Locate the cell with the specified text and output its (X, Y) center coordinate. 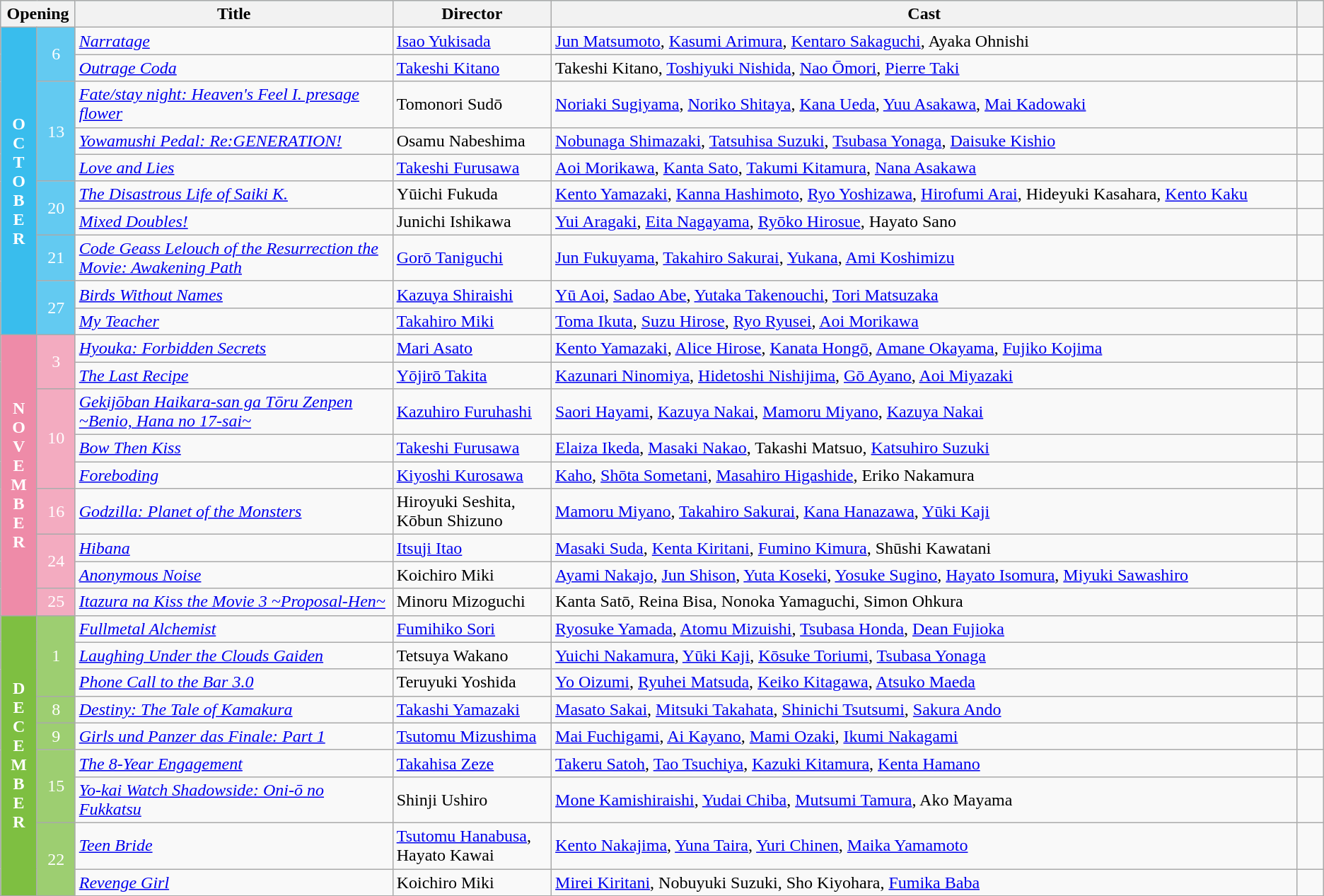
Fumihiko Sori (472, 629)
Tomonori Sudō (472, 105)
Narratage (233, 41)
27 (56, 308)
Jun Matsumoto, Kasumi Arimura, Kentaro Sakaguchi, Ayaka Ohnishi (924, 41)
Kaho, Shōta Sometani, Masahiro Higashide, Eriko Nakamura (924, 475)
Gekijōban Haikara-san ga Tōru Zenpen ~Benio, Hana no 17-sai~ (233, 412)
Anonymous Noise (233, 575)
Osamu Nabeshima (472, 141)
Code Geass Lelouch of the Resurrection the Movie: Awakening Path (233, 257)
6 (56, 54)
Takahiro Miki (472, 321)
Jun Fukuyama, Takahiro Sakurai, Yukana, Ami Koshimizu (924, 257)
Minoru Mizoguchi (472, 602)
Mixed Doubles! (233, 221)
Director (472, 14)
Masaki Suda, Kenta Kiritani, Fumino Kimura, Shūshi Kawatani (924, 548)
Outrage Coda (233, 68)
OCTOBER (19, 181)
Toma Ikuta, Suzu Hirose, Ryo Ryusei, Aoi Morikawa (924, 321)
Takashi Yamazaki (472, 709)
Yōjirō Takita (472, 376)
Hibana (233, 548)
Ayami Nakajo, Jun Shison, Yuta Koseki, Yosuke Sugino, Hayato Isomura, Miyuki Sawashiro (924, 575)
Yo Oizumi, Ryuhei Matsuda, Keiko Kitagawa, Atsuko Maeda (924, 682)
Kento Nakajima, Yuna Taira, Yuri Chinen, Maika Yamamoto (924, 846)
Revenge Girl (233, 882)
Girls und Panzer das Finale: Part 1 (233, 736)
Fullmetal Alchemist (233, 629)
Birds Without Names (233, 294)
Love and Lies (233, 168)
13 (56, 132)
Ryosuke Yamada, Atomu Mizuishi, Tsubasa Honda, Dean Fujioka (924, 629)
Elaiza Ikeda, Masaki Nakao, Takashi Matsuo, Katsuhiro Suzuki (924, 448)
Kanta Satō, Reina Bisa, Nonoka Yamaguchi, Simon Ohkura (924, 602)
20 (56, 208)
Aoi Morikawa, Kanta Sato, Takumi Kitamura, Nana Asakawa (924, 168)
Title (233, 14)
Godzilla: Planet of the Monsters (233, 512)
Kazuya Shiraishi (472, 294)
Phone Call to the Bar 3.0 (233, 682)
Masato Sakai, Mitsuki Takahata, Shinichi Tsutsumi, Sakura Ando (924, 709)
Yui Aragaki, Eita Nagayama, Ryōko Hirosue, Hayato Sano (924, 221)
24 (56, 562)
Itazura na Kiss the Movie 3 ~Proposal-Hen~ (233, 602)
Shinji Ushiro (472, 799)
Teruyuki Yoshida (472, 682)
Nobunaga Shimazaki, Tatsuhisa Suzuki, Tsubasa Yonaga, Daisuke Kishio (924, 141)
25 (56, 602)
Takahisa Zeze (472, 763)
Cast (924, 14)
Mai Fuchigami, Ai Kayano, Mami Ozaki, Ikumi Nakagami (924, 736)
Kento Yamazaki, Alice Hirose, Kanata Hongō, Amane Okayama, Fujiko Kojima (924, 348)
Yūichi Fukuda (472, 194)
10 (56, 438)
Laughing Under the Clouds Gaiden (233, 656)
The Last Recipe (233, 376)
Yo-kai Watch Shadowside: Oni-ō no Fukkatsu (233, 799)
Gorō Taniguchi (472, 257)
My Teacher (233, 321)
Teen Bride (233, 846)
Bow Then Kiss (233, 448)
Mone Kamishiraishi, Yudai Chiba, Mutsumi Tamura, Ako Mayama (924, 799)
Hyouka: Forbidden Secrets (233, 348)
1 (56, 656)
Saori Hayami, Kazuya Nakai, Mamoru Miyano, Kazuya Nakai (924, 412)
Fate/stay night: Heaven's Feel I. presage flower (233, 105)
Mari Asato (472, 348)
Foreboding (233, 475)
Yuichi Nakamura, Yūki Kaji, Kōsuke Toriumi, Tsubasa Yonaga (924, 656)
Mamoru Miyano, Takahiro Sakurai, Kana Hanazawa, Yūki Kaji (924, 512)
Tsutomu Mizushima (472, 736)
Opening (38, 14)
Itsuji Itao (472, 548)
Kiyoshi Kurosawa (472, 475)
Tetsuya Wakano (472, 656)
Yū Aoi, Sadao Abe, Yutaka Takenouchi, Tori Matsuzaka (924, 294)
Noriaki Sugiyama, Noriko Shitaya, Kana Ueda, Yuu Asakawa, Mai Kadowaki (924, 105)
3 (56, 361)
Takeshi Kitano, Toshiyuki Nishida, Nao Ōmori, Pierre Taki (924, 68)
Destiny: The Tale of Kamakura (233, 709)
The Disastrous Life of Saiki K. (233, 194)
Takeshi Kitano (472, 68)
Kazuhiro Furuhashi (472, 412)
16 (56, 512)
Kento Yamazaki, Kanna Hashimoto, Ryo Yoshizawa, Hirofumi Arai, Hideyuki Kasahara, Kento Kaku (924, 194)
22 (56, 859)
8 (56, 709)
NOVEMBER (19, 475)
DECEMBER (19, 755)
Hiroyuki Seshita, Kōbun Shizuno (472, 512)
Isao Yukisada (472, 41)
Mirei Kiritani, Nobuyuki Suzuki, Sho Kiyohara, Fumika Baba (924, 882)
Tsutomu Hanabusa, Hayato Kawai (472, 846)
Yowamushi Pedal: Re:GENERATION! (233, 141)
9 (56, 736)
The 8-Year Engagement (233, 763)
Takeru Satoh, Tao Tsuchiya, Kazuki Kitamura, Kenta Hamano (924, 763)
15 (56, 786)
21 (56, 257)
Junichi Ishikawa (472, 221)
Kazunari Ninomiya, Hidetoshi Nishijima, Gō Ayano, Aoi Miyazaki (924, 376)
